Identify which cell holds the provided text, then report its [X, Y] central coordinate. 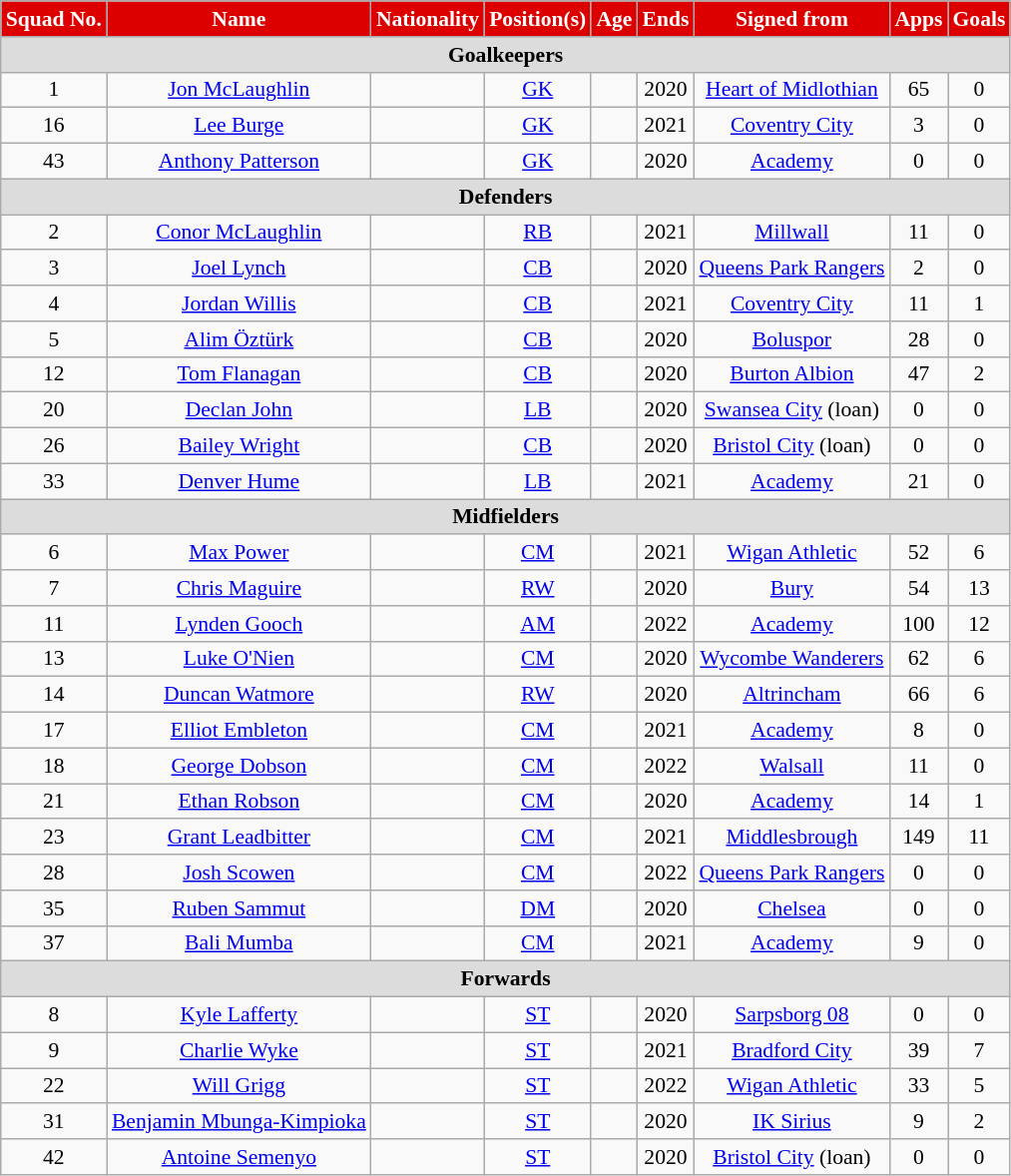
149 [918, 838]
Defenders [506, 197]
Midfielders [506, 517]
Altrincham [791, 695]
Ends [665, 19]
Conor McLaughlin [240, 233]
Jordan Willis [240, 303]
Benjamin Mbunga-Kimpioka [240, 1122]
Burton Albion [791, 374]
Ruben Sammut [240, 908]
Swansea City (loan) [791, 410]
52 [918, 553]
62 [918, 659]
Grant Leadbitter [240, 838]
Ethan Robson [240, 802]
18 [54, 766]
Kyle Lafferty [240, 1015]
31 [54, 1122]
16 [54, 126]
George Dobson [240, 766]
Heart of Midlothian [791, 90]
42 [54, 1157]
Lee Burge [240, 126]
66 [918, 695]
Squad No. [54, 19]
26 [54, 446]
IK Sirius [791, 1122]
Antoine Semenyo [240, 1157]
47 [918, 374]
Declan John [240, 410]
Forwards [506, 979]
Sarpsborg 08 [791, 1015]
Name [240, 19]
RB [537, 233]
Chris Maguire [240, 588]
Millwall [791, 233]
Age [614, 19]
23 [54, 838]
AM [537, 624]
Boluspor [791, 339]
Charlie Wyke [240, 1050]
Position(s) [537, 19]
Jon McLaughlin [240, 90]
22 [54, 1086]
Signed from [791, 19]
Denver Hume [240, 481]
Duncan Watmore [240, 695]
Lynden Gooch [240, 624]
Apps [918, 19]
DM [537, 908]
17 [54, 731]
Alim Öztürk [240, 339]
Elliot Embleton [240, 731]
Walsall [791, 766]
4 [54, 303]
Bradford City [791, 1050]
Nationality [427, 19]
Wycombe Wanderers [791, 659]
Middlesbrough [791, 838]
39 [918, 1050]
43 [54, 162]
Bury [791, 588]
37 [54, 943]
Anthony Patterson [240, 162]
Max Power [240, 553]
Goalkeepers [506, 55]
Tom Flanagan [240, 374]
Josh Scowen [240, 873]
Goals [980, 19]
100 [918, 624]
Joel Lynch [240, 269]
Bali Mumba [240, 943]
65 [918, 90]
20 [54, 410]
35 [54, 908]
Luke O'Nien [240, 659]
Bailey Wright [240, 446]
Will Grigg [240, 1086]
54 [918, 588]
Chelsea [791, 908]
